Extract the (x, y) coordinate from the center of the cell holding the provided text.  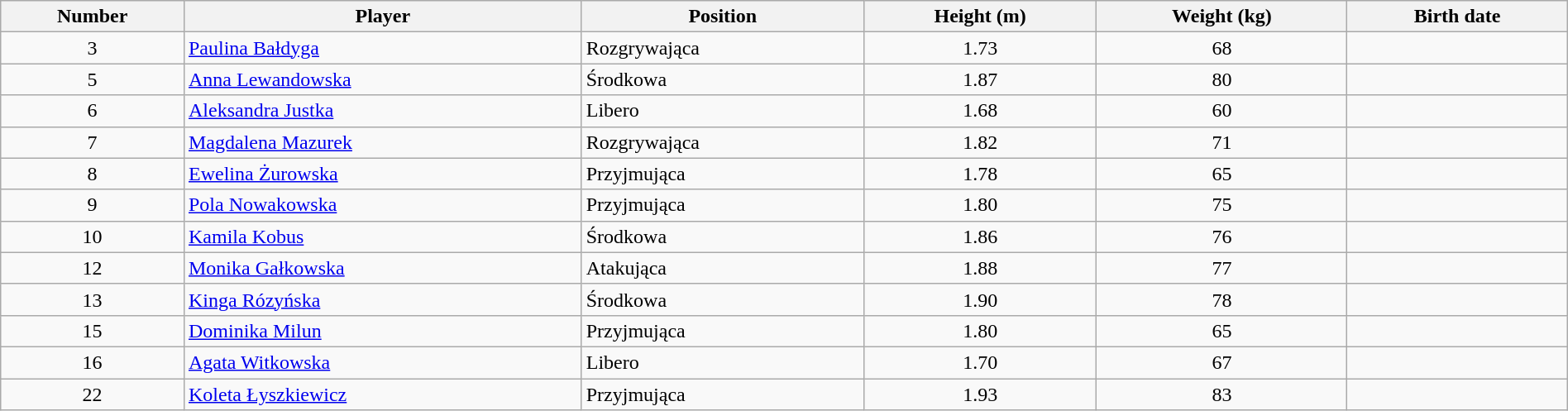
1.93 (979, 394)
Agata Witkowska (382, 362)
1.78 (979, 174)
Player (382, 17)
Ewelina Żurowska (382, 174)
83 (1222, 394)
8 (93, 174)
1.70 (979, 362)
3 (93, 48)
Position (723, 17)
Anna Lewandowska (382, 79)
Magdalena Mazurek (382, 142)
5 (93, 79)
Koleta Łyszkiewicz (382, 394)
1.86 (979, 237)
16 (93, 362)
80 (1222, 79)
7 (93, 142)
Height (m) (979, 17)
75 (1222, 205)
1.82 (979, 142)
1.68 (979, 111)
Paulina Bałdyga (382, 48)
Pola Nowakowska (382, 205)
68 (1222, 48)
22 (93, 394)
10 (93, 237)
Dominika Milun (382, 331)
Atakująca (723, 268)
1.87 (979, 79)
Weight (kg) (1222, 17)
9 (93, 205)
67 (1222, 362)
12 (93, 268)
Kamila Kobus (382, 237)
Aleksandra Justka (382, 111)
Number (93, 17)
13 (93, 299)
60 (1222, 111)
76 (1222, 237)
15 (93, 331)
71 (1222, 142)
1.90 (979, 299)
Birth date (1457, 17)
1.88 (979, 268)
Monika Gałkowska (382, 268)
78 (1222, 299)
6 (93, 111)
1.73 (979, 48)
77 (1222, 268)
Kinga Rózyńska (382, 299)
